Search for the cell housing the specified text and yield its [x, y] center coordinate. 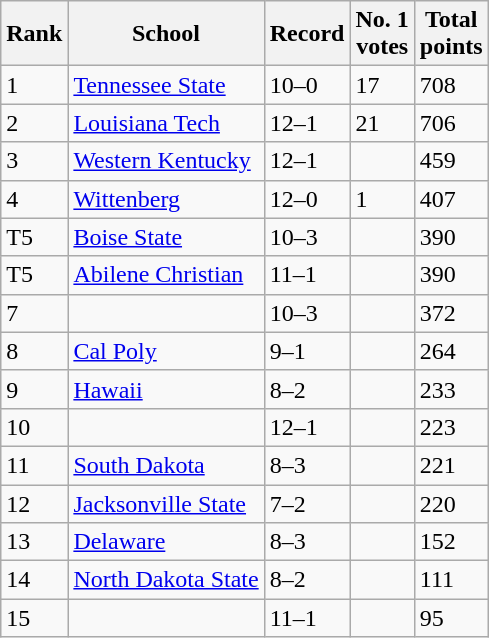
Tennessee State [166, 85]
10–0 [307, 85]
Abilene Christian [166, 275]
Western Kentucky [166, 161]
152 [451, 542]
21 [382, 123]
3 [34, 161]
233 [451, 389]
15 [34, 618]
Boise State [166, 237]
North Dakota State [166, 580]
220 [451, 503]
708 [451, 85]
223 [451, 427]
South Dakota [166, 465]
Hawaii [166, 389]
10 [34, 427]
13 [34, 542]
11 [34, 465]
8 [34, 351]
7 [34, 313]
4 [34, 199]
264 [451, 351]
Rank [34, 34]
17 [382, 85]
706 [451, 123]
Wittenberg [166, 199]
School [166, 34]
Jacksonville State [166, 503]
Cal Poly [166, 351]
No. 1votes [382, 34]
95 [451, 618]
Louisiana Tech [166, 123]
12–0 [307, 199]
Record [307, 34]
Totalpoints [451, 34]
9–1 [307, 351]
14 [34, 580]
372 [451, 313]
407 [451, 199]
7–2 [307, 503]
2 [34, 123]
12 [34, 503]
111 [451, 580]
221 [451, 465]
459 [451, 161]
9 [34, 389]
Delaware [166, 542]
